Scan for the cell matching the given text and deliver its [X, Y] coordinate at center. 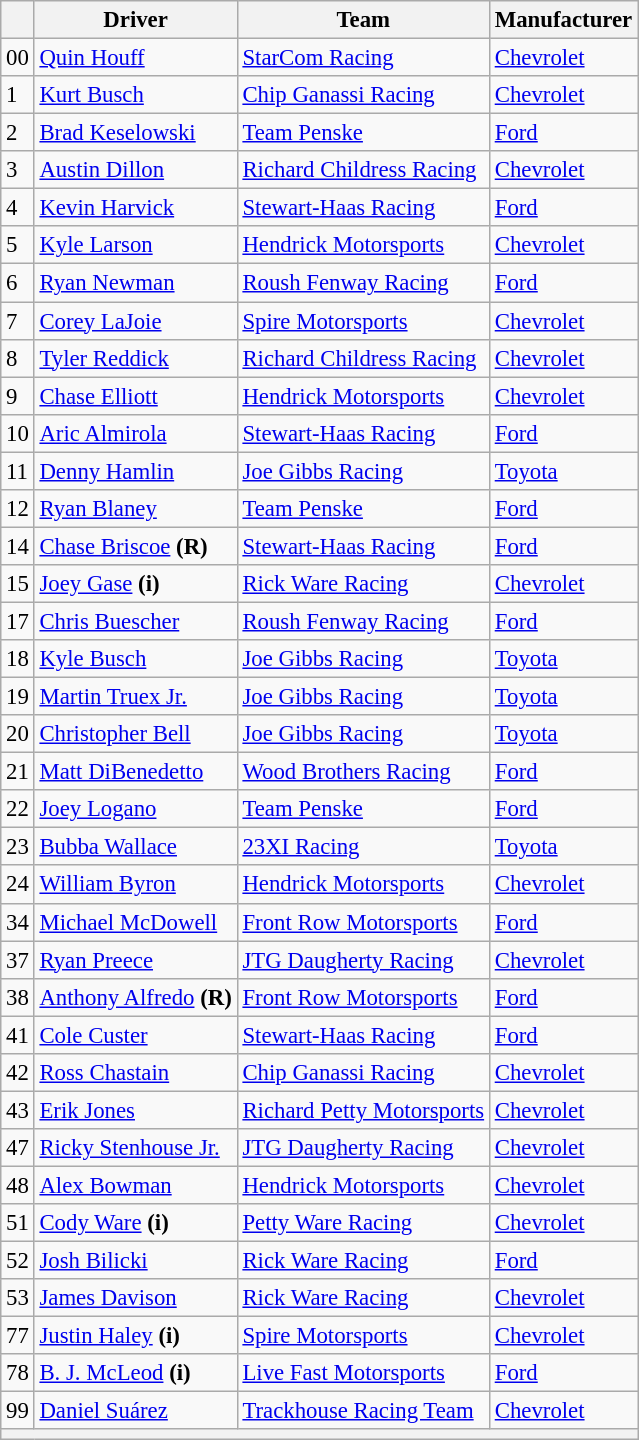
Alex Bowman [136, 1185]
Ryan Blaney [136, 509]
Ryan Newman [136, 283]
00 [18, 58]
47 [18, 1148]
3 [18, 170]
Chase Elliott [136, 396]
Christopher Bell [136, 734]
43 [18, 1110]
19 [18, 697]
7 [18, 321]
4 [18, 208]
48 [18, 1185]
Joey Gase (i) [136, 584]
Ricky Stenhouse Jr. [136, 1148]
Erik Jones [136, 1110]
37 [18, 960]
10 [18, 433]
Bubba Wallace [136, 847]
Live Fast Motorsports [363, 1373]
Wood Brothers Racing [363, 772]
38 [18, 997]
Kyle Larson [136, 245]
5 [18, 245]
42 [18, 1073]
2 [18, 133]
Driver [136, 20]
51 [18, 1223]
Matt DiBenedetto [136, 772]
78 [18, 1373]
Cole Custer [136, 1035]
Corey LaJoie [136, 321]
77 [18, 1336]
Martin Truex Jr. [136, 697]
Ryan Preece [136, 960]
James Davison [136, 1298]
Kyle Busch [136, 659]
Petty Ware Racing [363, 1223]
Austin Dillon [136, 170]
Aric Almirola [136, 433]
17 [18, 621]
99 [18, 1411]
23XI Racing [363, 847]
20 [18, 734]
Brad Keselowski [136, 133]
12 [18, 509]
24 [18, 885]
6 [18, 283]
Manufacturer [563, 20]
Josh Bilicki [136, 1261]
Tyler Reddick [136, 358]
Denny Hamlin [136, 471]
23 [18, 847]
Chase Briscoe (R) [136, 546]
Trackhouse Racing Team [363, 1411]
Richard Petty Motorsports [363, 1110]
Kurt Busch [136, 95]
14 [18, 546]
Kevin Harvick [136, 208]
Justin Haley (i) [136, 1336]
Team [363, 20]
18 [18, 659]
9 [18, 396]
41 [18, 1035]
Cody Ware (i) [136, 1223]
B. J. McLeod (i) [136, 1373]
William Byron [136, 885]
53 [18, 1298]
Ross Chastain [136, 1073]
34 [18, 922]
8 [18, 358]
Anthony Alfredo (R) [136, 997]
11 [18, 471]
Joey Logano [136, 809]
Quin Houff [136, 58]
StarCom Racing [363, 58]
Michael McDowell [136, 922]
1 [18, 95]
52 [18, 1261]
22 [18, 809]
Chris Buescher [136, 621]
Daniel Suárez [136, 1411]
21 [18, 772]
15 [18, 584]
